Detect which cell encompasses the target text, then output its (X, Y) center coordinate. 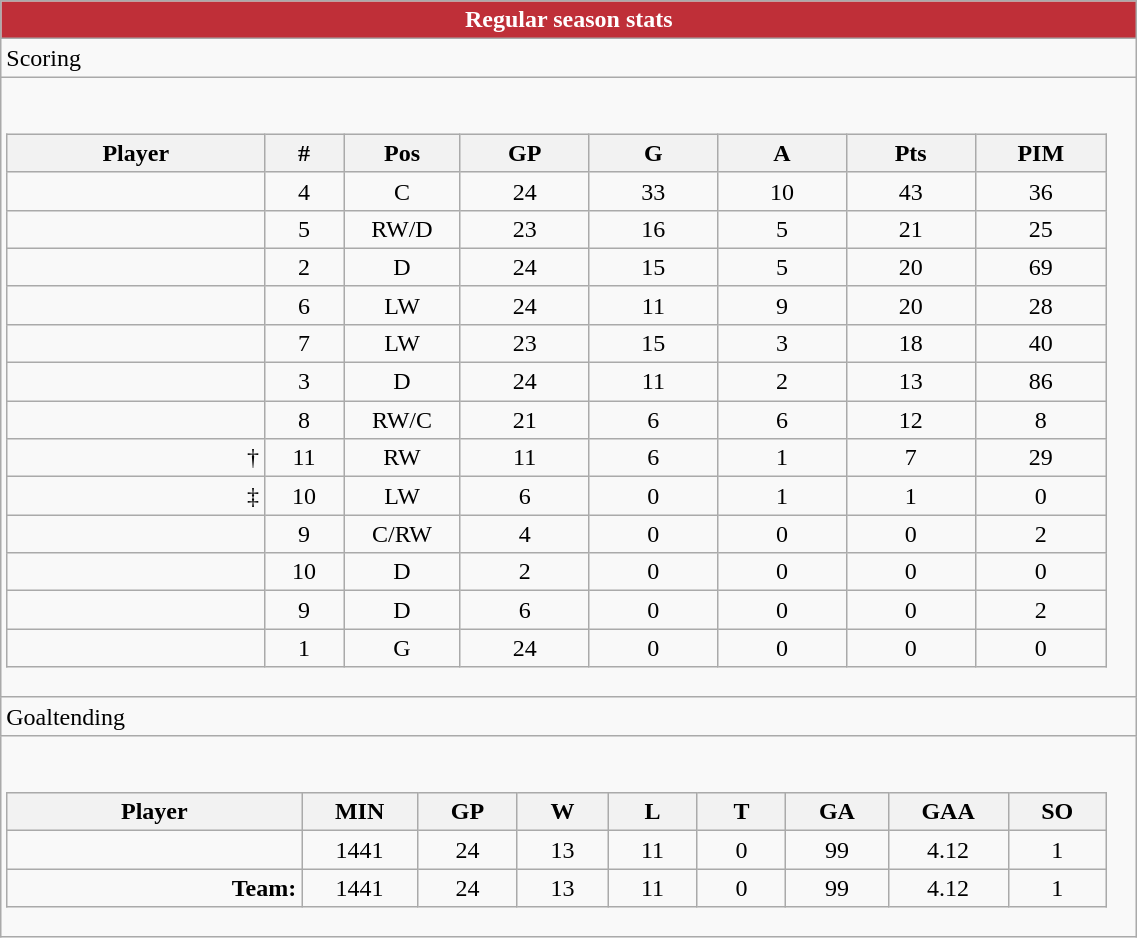
Scoring (569, 58)
12 (910, 420)
† (136, 458)
C (402, 191)
33 (654, 191)
28 (1041, 305)
Goaltending (569, 716)
L (653, 812)
RW/C (402, 420)
GAA (948, 812)
GA (837, 812)
18 (910, 343)
36 (1041, 191)
Regular season stats (569, 20)
W (562, 812)
Team: (154, 888)
25 (1041, 229)
T (741, 812)
RW (402, 458)
PIM (1041, 153)
16 (654, 229)
Player MIN GP W L T GA GAA SO 1441 24 13 11 0 99 4.12 1 Team: 1441 24 13 11 0 99 4.12 1 (569, 836)
Pts (910, 153)
69 (1041, 267)
40 (1041, 343)
SO (1058, 812)
43 (910, 191)
MIN (360, 812)
A (782, 153)
C/RW (402, 534)
Pos (402, 153)
29 (1041, 458)
86 (1041, 382)
# (304, 153)
RW/D (402, 229)
‡ (136, 496)
